Pinpoint the cell where the given text exists, returning its [X, Y] midpoint coordinate. 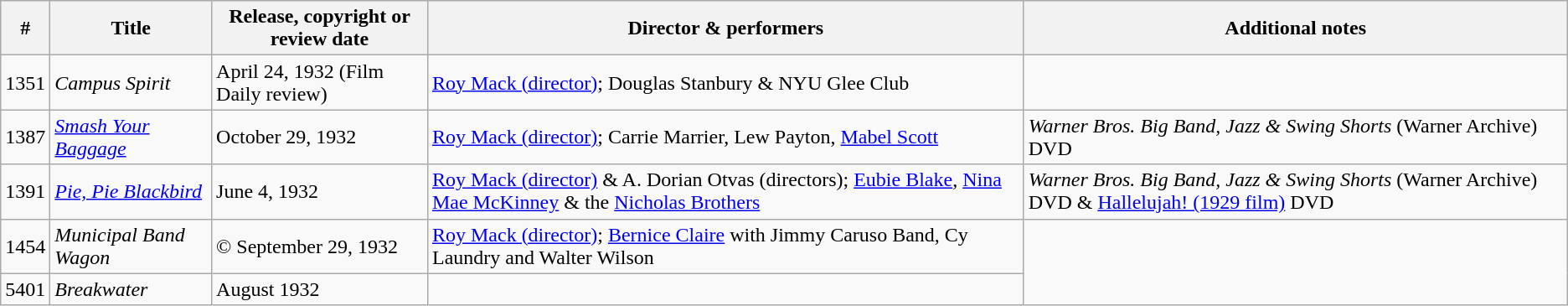
Campus Spirit [131, 82]
1391 [25, 191]
Roy Mack (director); Carrie Marrier, Lew Payton, Mabel Scott [725, 137]
Municipal Band Wagon [131, 246]
Roy Mack (director); Douglas Stanbury & NYU Glee Club [725, 82]
October 29, 1932 [320, 137]
© September 29, 1932 [320, 246]
5401 [25, 289]
April 24, 1932 (Film Daily review) [320, 82]
Smash Your Baggage [131, 137]
August 1932 [320, 289]
Breakwater [131, 289]
Warner Bros. Big Band, Jazz & Swing Shorts (Warner Archive) DVD [1295, 137]
1454 [25, 246]
Roy Mack (director); Bernice Claire with Jimmy Caruso Band, Cy Laundry and Walter Wilson [725, 246]
Title [131, 29]
1387 [25, 137]
Additional notes [1295, 29]
# [25, 29]
Director & performers [725, 29]
Warner Bros. Big Band, Jazz & Swing Shorts (Warner Archive) DVD & Hallelujah! (1929 film) DVD [1295, 191]
Release, copyright or review date [320, 29]
Pie, Pie Blackbird [131, 191]
1351 [25, 82]
June 4, 1932 [320, 191]
Roy Mack (director) & A. Dorian Otvas (directors); Eubie Blake, Nina Mae McKinney & the Nicholas Brothers [725, 191]
